Search for the cell housing the specified text and yield its (X, Y) center coordinate. 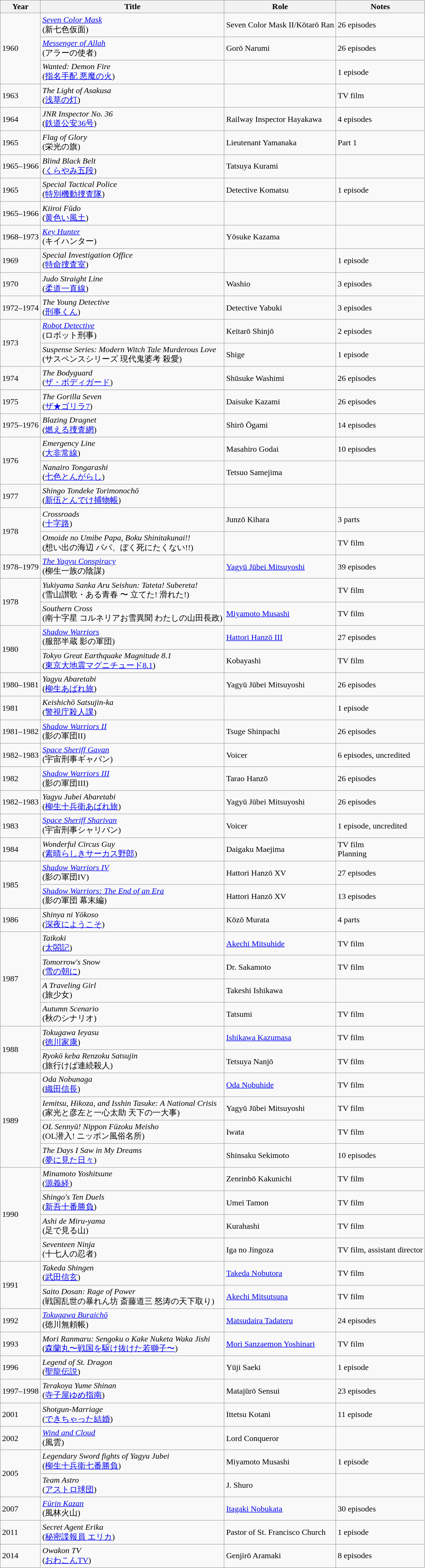
Seventeen Ninja(十七人の忍者) (133, 1250)
Detective Komatsu (280, 190)
Terakoya Yume Shinan(寺子屋ゆめ指南) (133, 1391)
Shadow Warriors(服部半蔵 影の軍団) (133, 637)
Tetsuo Samejima (280, 472)
Kōzō Murata (280, 920)
Tatsumi (280, 1014)
The Days I Saw in My Dreams(夢に見た日々) (133, 1156)
The Bodyguard(ザ・ボディガード) (133, 378)
Tarao Hanzō (280, 779)
Junzō Kihara (280, 520)
Yukiyama Sanka Aru Seishun: Tateta! Subereta!(雪山讃歌・ある青春 〜 立てた! 滑れた!) (133, 590)
Space Sheriff Gavan(宇宙刑事ギャバン) (133, 755)
Iwata (280, 1132)
Ittetsu Kotani (280, 1415)
30 episodes (380, 1509)
Yūji Saeki (280, 1368)
39 episodes (380, 567)
Detective Yabuki (280, 308)
Minamoto Yoshitsune(源義経) (133, 1179)
Shadow Warriors II(影の軍団II) (133, 732)
The Gorilla Seven(ザ★ゴリラ7) (133, 402)
Seven Color Mask II/Kōtarō Ran (280, 25)
Umei Tamon (280, 1203)
2011 (20, 1532)
The Young Detective(刑事くん) (133, 308)
Shotgun-Marriage(できちゃった結婚) (133, 1415)
Genjirō Aramaki (280, 1556)
Role (280, 7)
Pastor of St. Francisco Church (280, 1532)
Matajūrō Sensui (280, 1391)
Judo Straight Line(柔道一直線) (133, 284)
Masahiro Godai (280, 449)
Yagyu Abaretabi(柳生あばれ旅) (133, 685)
Lieutenant Yamanaka (280, 143)
Shige (280, 355)
1963 (20, 96)
1989 (20, 1120)
1975 (20, 402)
Takeshi Ishikawa (280, 991)
Takeda Shingen(武田信玄) (133, 1273)
Kiiroi Fūdo(黄色い風土) (133, 213)
Ishikawa Kazumasa (280, 1038)
1964 (20, 119)
Itagaki Nobukata (280, 1509)
Southern Cross(南十字星 コルネリアお雪異聞 わたしの山田長政) (133, 614)
Washio (280, 284)
Yōsuke Kazama (280, 237)
Tokugawa Buraichō(徳川無頼帳) (133, 1320)
Oda Nobunaga(織田信長) (133, 1085)
1972–1974 (20, 308)
Wanted: Demon Fire(指名手配 悪魔の火) (133, 72)
Nanairo Tongarashi(七色とんがらし) (133, 472)
Legend of St. Dragon(聖龍伝説) (133, 1368)
1980–1981 (20, 685)
Title (133, 7)
1993 (20, 1344)
Seven Color Mask(新七色仮面) (133, 25)
Mori Ranmaru: Sengoku o Kake Nuketa Waka Jishi(森蘭丸〜戦国を駆け抜けた若獅子〜) (133, 1344)
8 episodes (380, 1556)
4 parts (380, 920)
Keishichō Satsujin-ka(警視庁殺人課) (133, 708)
The Light of Asakusa(浅草の灯) (133, 96)
11 episode (380, 1415)
Takeda Nobutora (280, 1273)
Shūsuke Washimi (280, 378)
Shinsaku Sekimoto (280, 1156)
2005 (20, 1474)
Shingo's Ten Duels(新吾十番勝負) (133, 1203)
1996 (20, 1368)
Fūrin Kazan(風林火山) (133, 1509)
Flag of Glory(栄光の旗) (133, 143)
3 parts (380, 520)
1968–1973 (20, 237)
Key Hunter(キイハンター) (133, 237)
Wonderful Circus Guy(素晴らしきサーカス野郎) (133, 850)
Crossroads(十字路) (133, 520)
Hattori Hanzō III (280, 637)
2007 (20, 1509)
4 episodes (380, 119)
Railway Inspector Hayakawa (280, 119)
24 episodes (380, 1320)
Team Astro(アストロ球団) (133, 1485)
1981–1982 (20, 732)
Secret Agent Erika(秘密諜報員 エリカ) (133, 1532)
Dr. Sakamoto (280, 967)
1988 (20, 1050)
Tomorrow's Snow(雪の朝に) (133, 967)
Yagyu Jubei Abaretabi(柳生十兵衛あばれ旅) (133, 802)
1997–1998 (20, 1391)
Saito Dosan: Rage of Power(戦国乱世の暴れん坊 斎藤道三 怒涛の天下取り) (133, 1297)
Blind Black Belt(くらやみ五段) (133, 166)
1982 (20, 779)
Special Investigation Office(特命捜査室) (133, 260)
2002 (20, 1438)
Shirō Ōgami (280, 425)
JNR Inspector No. 36(鉄道公安36号) (133, 119)
Mori Sanzaemon Yoshinari (280, 1344)
2 episodes (380, 331)
13 episodes (380, 897)
OL Sennyū! Nippon Fūzoku Meisho(OL潜入! ニッポン風俗名所) (133, 1132)
1985 (20, 884)
Kobayashi (280, 661)
1973 (20, 343)
TV film, assistant director (380, 1250)
1978–1979 (20, 567)
Lord Conqueror (280, 1438)
Akechi Mitsutsuna (280, 1297)
Daigaku Maejima (280, 850)
Legendary Sword fights of Yagyu Jubei(柳生十兵衛七番勝負) (133, 1462)
1976 (20, 460)
1990 (20, 1214)
Omoide no Umibe Papa, Boku Shinitakunai!!(想い出の海辺 パパ、ぼく死にたくない!!) (133, 543)
Notes (380, 7)
Keitarō Shinjō (280, 331)
2001 (20, 1415)
1987 (20, 979)
Matsudaira Tadateru (280, 1320)
Ryokō keba Renzoku Satsujin(旅行けば連続殺人) (133, 1061)
Tokyo Great Earthquake Magnitude 8.1(東京大地震マグニチュード8.1) (133, 661)
Blazing Dragnet(燃える捜査網) (133, 425)
Special Tactical Police(特別機動捜査隊) (133, 190)
1991 (20, 1285)
Tsuge Shinpachi (280, 732)
1977 (20, 496)
1981 (20, 708)
1984 (20, 850)
1980 (20, 649)
1970 (20, 284)
1960 (20, 49)
Emergency Line(大非常線) (133, 449)
23 episodes (380, 1391)
Shadow Warriors IV(影の軍団IV) (133, 873)
Owakon TV(おわこんTV) (133, 1556)
Gorō Narumi (280, 48)
6 episodes, uncredited (380, 755)
Tetsuya Nanjō (280, 1061)
Taikoki(太閤記) (133, 944)
TV filmPlanning (380, 850)
14 episodes (380, 425)
1974 (20, 378)
Iemitsu, Hikoza, and Isshin Tasuke: A National Crisis(家光と彦左と一心太助 天下の一大事) (133, 1109)
Iga no Jingoza (280, 1250)
Suspense Series: Modern Witch Tale Murderous Love(サスペンスシリーズ 現代鬼婆考 殺愛) (133, 355)
Tokugawa Ieyasu(徳川家康) (133, 1038)
Shingo Tondeke Torimonochō(新伍とんでけ捕物帳) (133, 496)
1983 (20, 826)
Daisuke Kazami (280, 402)
Robot Detective(ロボット刑事) (133, 331)
A Traveling Girl(旅少女) (133, 991)
1986 (20, 920)
Akechi Mitsuhide (280, 944)
1992 (20, 1320)
Part 1 (380, 143)
Shadow Warriors: The End of an Era(影の軍団 幕末編) (133, 897)
J. Shuro (280, 1485)
Oda Nobuhide (280, 1085)
1969 (20, 260)
Autumn Scenario(秋のシナリオ) (133, 1014)
Messenger of Allah(アラーの使者) (133, 48)
Tatsuya Kurami (280, 166)
Ashi de Miru-yama(足で見る山) (133, 1226)
Space Sheriff Sharivan(宇宙刑事シャリバン) (133, 826)
Shadow Warriors III(影の軍団III) (133, 779)
Shinya ni Yōkoso(深夜にようこそ) (133, 920)
Kurahashi (280, 1226)
Wind and Cloud(風雲) (133, 1438)
1975–1976 (20, 425)
Zenrinbō Kakunichi (280, 1179)
The Yagyu Conspiracy(柳生一族の陰謀) (133, 567)
2014 (20, 1556)
1 episode, uncredited (380, 826)
Year (20, 7)
